For the text-containing cell, return its midpoint in [X, Y] coordinate format. 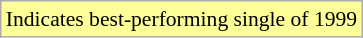
Indicates best-performing single of 1999 [182, 19]
